Identify which cell holds the provided text, then report its (X, Y) central coordinate. 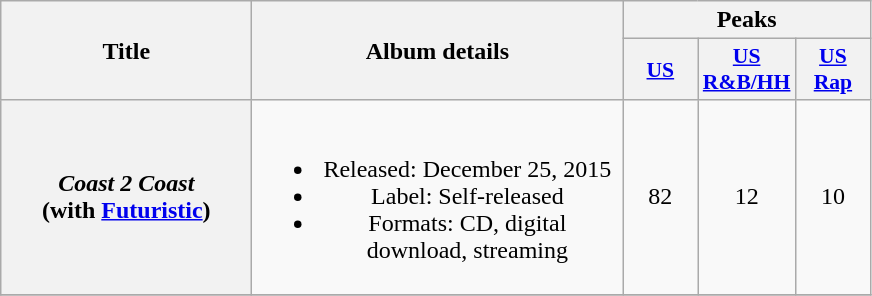
Coast 2 Coast(with Futuristic) (126, 197)
Album details (438, 50)
Released: December 25, 2015Label: Self-releasedFormats: CD, digital download, streaming (438, 197)
US (660, 70)
12 (747, 197)
82 (660, 197)
US R&B/HH (747, 70)
10 (832, 197)
US Rap (832, 70)
Title (126, 50)
Peaks (747, 20)
